Identify which cell holds the provided text, then report its (x, y) central coordinate. 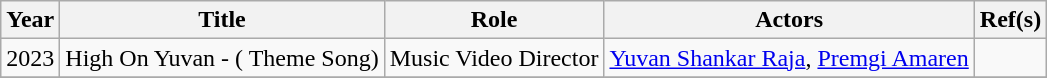
Actors (789, 20)
High On Yuvan - ( Theme Song) (222, 58)
Year (30, 20)
Yuvan Shankar Raja, Premgi Amaren (789, 58)
Ref(s) (1010, 20)
Music Video Director (494, 58)
2023 (30, 58)
Role (494, 20)
Title (222, 20)
